Search for the cell housing the specified text and yield its [x, y] center coordinate. 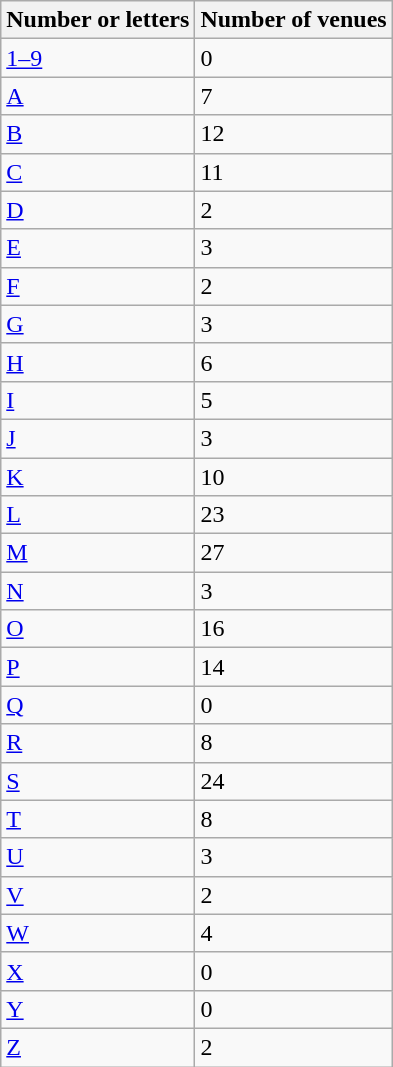
27 [294, 553]
B [98, 134]
5 [294, 400]
T [98, 819]
H [98, 362]
I [98, 400]
12 [294, 134]
Number or letters [98, 20]
1–9 [98, 58]
14 [294, 667]
L [98, 515]
K [98, 477]
4 [294, 933]
P [98, 667]
V [98, 895]
X [98, 971]
J [98, 438]
24 [294, 781]
6 [294, 362]
A [98, 96]
M [98, 553]
11 [294, 172]
Y [98, 1009]
W [98, 933]
U [98, 857]
O [98, 629]
Q [98, 705]
Number of venues [294, 20]
C [98, 172]
Z [98, 1047]
F [98, 286]
E [98, 248]
D [98, 210]
16 [294, 629]
G [98, 324]
7 [294, 96]
23 [294, 515]
N [98, 591]
R [98, 743]
S [98, 781]
10 [294, 477]
